Locate the cell with the specified text and output its [x, y] center coordinate. 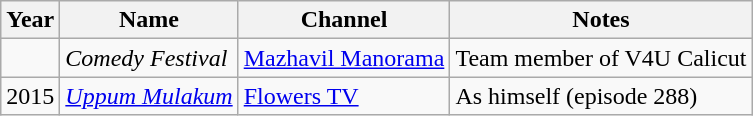
Comedy Festival [149, 58]
Mazhavil Manorama [344, 58]
Notes [601, 20]
Year [30, 20]
Name [149, 20]
2015 [30, 96]
Flowers TV [344, 96]
As himself (episode 288) [601, 96]
Team member of V4U Calicut [601, 58]
Channel [344, 20]
Uppum Mulakum [149, 96]
